From the cell containing the given text, extract its center point as (x, y) coordinate. 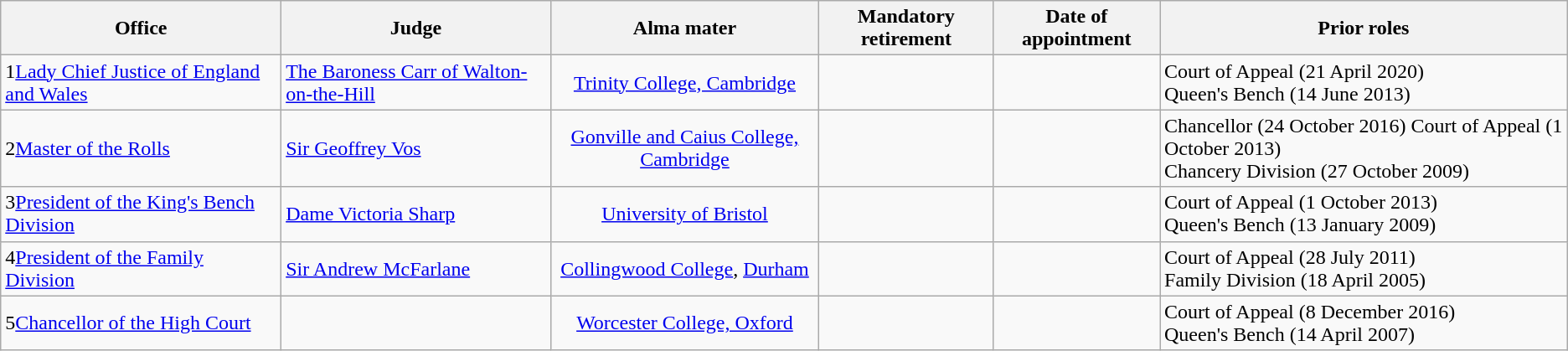
Court of Appeal (8 December 2016)Queen's Bench (14 April 2007) (1364, 323)
Court of Appeal (21 April 2020)Queen's Bench (14 June 2013) (1364, 82)
2Master of the Rolls (141, 148)
Sir Geoffrey Vos (416, 148)
Judge (416, 28)
Alma mater (685, 28)
Gonville and Caius College, Cambridge (685, 148)
Sir Andrew McFarlane (416, 268)
Court of Appeal (1 October 2013)Queen's Bench (13 January 2009) (1364, 214)
3President of the King's Bench Division (141, 214)
Collingwood College, Durham (685, 268)
Mandatory retirement (906, 28)
Chancellor (24 October 2016) Court of Appeal (1 October 2013)Chancery Division (27 October 2009) (1364, 148)
Court of Appeal (28 July 2011)Family Division (18 April 2005) (1364, 268)
University of Bristol (685, 214)
Dame Victoria Sharp (416, 214)
Prior roles (1364, 28)
The Baroness Carr of Walton-on-the-Hill (416, 82)
5Chancellor of the High Court (141, 323)
Date of appointment (1077, 28)
Trinity College, Cambridge (685, 82)
Worcester College, Oxford (685, 323)
Office (141, 28)
1Lady Chief Justice of England and Wales (141, 82)
4President of the Family Division (141, 268)
